Pinpoint the cell where the given text exists, returning its (X, Y) midpoint coordinate. 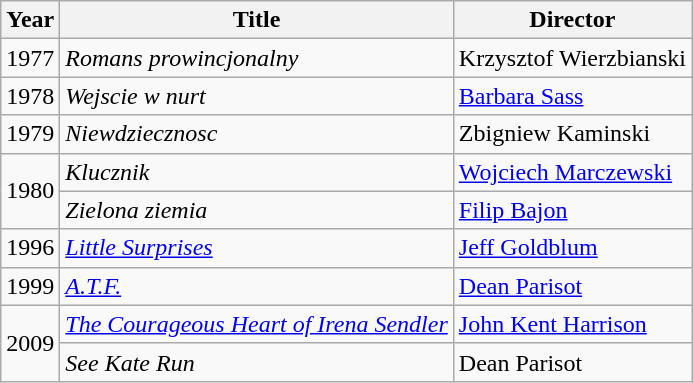
Wejscie w nurt (256, 96)
Year (30, 20)
1996 (30, 248)
Zbigniew Kaminski (572, 134)
1999 (30, 286)
Barbara Sass (572, 96)
The Courageous Heart of Irena Sendler (256, 324)
2009 (30, 343)
See Kate Run (256, 362)
Niewdziecznosc (256, 134)
Jeff Goldblum (572, 248)
A.T.F. (256, 286)
1979 (30, 134)
Krzysztof Wierzbianski (572, 58)
Wojciech Marczewski (572, 172)
Romans prowincjonalny (256, 58)
1977 (30, 58)
Director (572, 20)
Klucznik (256, 172)
1978 (30, 96)
Little Surprises (256, 248)
Filip Bajon (572, 210)
Zielona ziemia (256, 210)
John Kent Harrison (572, 324)
Title (256, 20)
1980 (30, 191)
